Return (X, Y) of the center of cell containing provided text 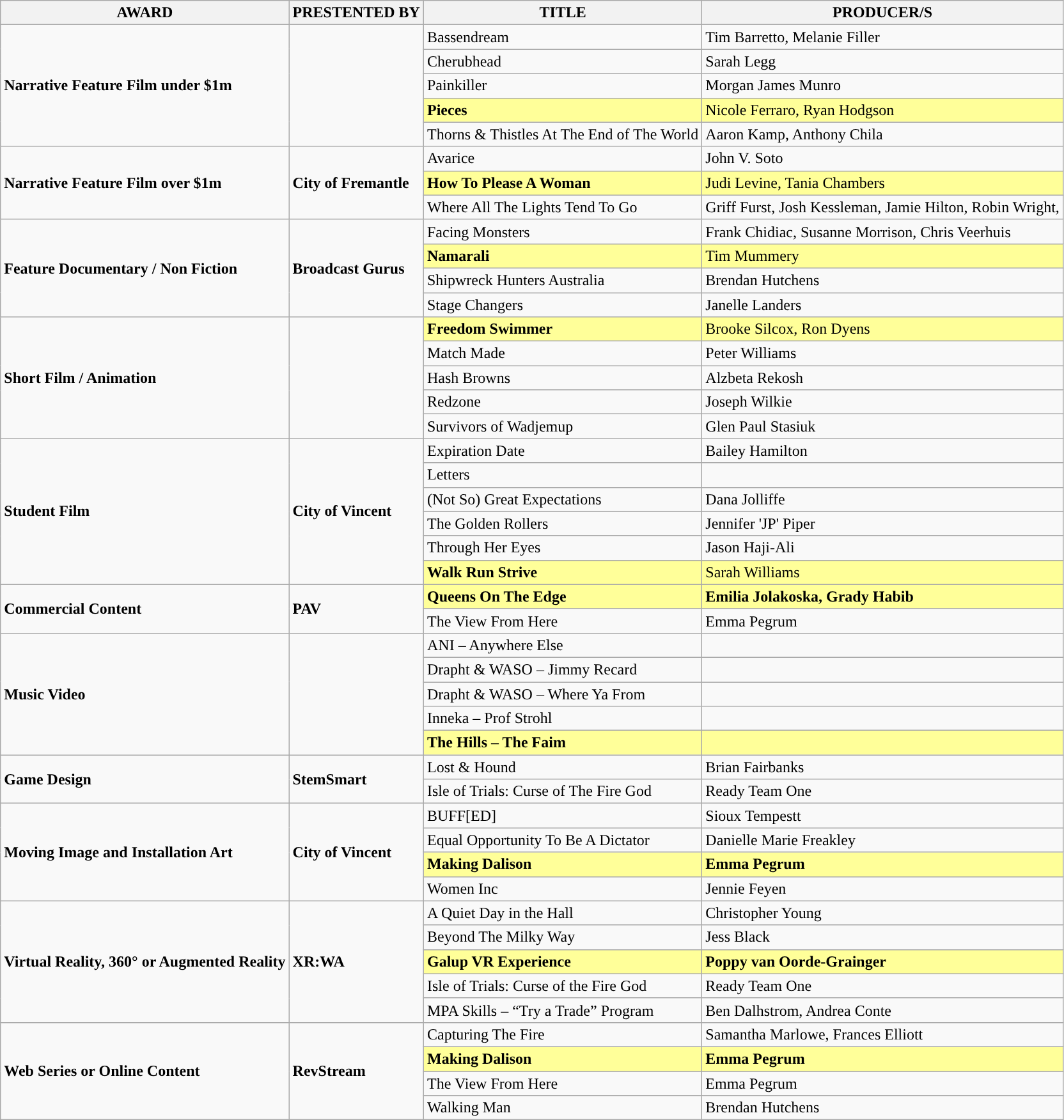
Emilia Jolakoska, Grady Habib (882, 596)
Short Film / Animation (145, 378)
(Not So) Great Expectations (563, 499)
Alzbeta Rekosh (882, 378)
Janelle Landers (882, 305)
PRESTENTED BY (356, 13)
The Hills – The Faim (563, 743)
Beyond The Milky Way (563, 937)
Nicole Ferraro, Ryan Hodgson (882, 110)
Morgan James Munro (882, 86)
Women Inc (563, 889)
Jason Haji-Ali (882, 548)
Music Video (145, 694)
Samantha Marlowe, Frances Elliott (882, 1034)
Bassendream (563, 37)
Redzone (563, 402)
Joseph Wilkie (882, 402)
Queens On The Edge (563, 596)
Moving Image and Installation Art (145, 852)
Christopher Young (882, 913)
Brooke Silcox, Ron Dyens (882, 329)
Hash Browns (563, 378)
John V. Soto (882, 159)
How To Please A Woman (563, 183)
Brian Fairbanks (882, 767)
Capturing The Fire (563, 1034)
Bailey Hamilton (882, 451)
Shipwreck Hunters Australia (563, 280)
Where All The Lights Tend To Go (563, 207)
A Quiet Day in the Hall (563, 913)
XR:WA (356, 961)
Painkiller (563, 86)
Thorns & Thistles At The End of The World (563, 134)
Jennifer 'JP' Piper (882, 524)
Danielle Marie Freakley (882, 840)
Letters (563, 475)
BUFF[ED] (563, 816)
Poppy van Oorde-Grainger (882, 961)
Expiration Date (563, 451)
Aaron Kamp, Anthony Chila (882, 134)
Jennie Feyen (882, 889)
Survivors of Wadjemup (563, 426)
Pieces (563, 110)
Broadcast Gurus (356, 268)
Commercial Content (145, 609)
Web Series or Online Content (145, 1071)
The Golden Rollers (563, 524)
Lost & Hound (563, 767)
StemSmart (356, 779)
Drapht & WASO – Where Ya From (563, 694)
Drapht & WASO – Jimmy Recard (563, 669)
Stage Changers (563, 305)
Avarice (563, 159)
Student Film (145, 511)
Sarah Williams (882, 572)
PRODUCER/S (882, 13)
Cherubhead (563, 61)
Through Her Eyes (563, 548)
Tim Barretto, Melanie Filler (882, 37)
TITLE (563, 13)
Inneka – Prof Strohl (563, 719)
City of Fremantle (356, 183)
Namarali (563, 256)
Ben Dalhstrom, Andrea Conte (882, 1010)
Game Design (145, 779)
Sarah Legg (882, 61)
ANI – Anywhere Else (563, 645)
Sioux Tempestt (882, 816)
PAV (356, 609)
Walking Man (563, 1108)
Judi Levine, Tania Chambers (882, 183)
Jess Black (882, 937)
Frank Chidiac, Susanne Morrison, Chris Veerhuis (882, 231)
MPA Skills – “Try a Trade” Program (563, 1010)
Facing Monsters (563, 231)
Narrative Feature Film over $1m (145, 183)
Dana Jolliffe (882, 499)
AWARD (145, 13)
Isle of Trials: Curse of the Fire God (563, 986)
Tim Mummery (882, 256)
Match Made (563, 354)
Griff Furst, Josh Kessleman, Jamie Hilton, Robin Wright, (882, 207)
Glen Paul Stasiuk (882, 426)
Galup VR Experience (563, 961)
RevStream (356, 1071)
Feature Documentary / Non Fiction (145, 268)
Narrative Feature Film under $1m (145, 86)
Virtual Reality, 360° or Augmented Reality (145, 961)
Walk Run Strive (563, 572)
Peter Williams (882, 354)
Equal Opportunity To Be A Dictator (563, 840)
Isle of Trials: Curse of The Fire God (563, 791)
Freedom Swimmer (563, 329)
